Scan for the cell matching the given text and deliver its [x, y] coordinate at center. 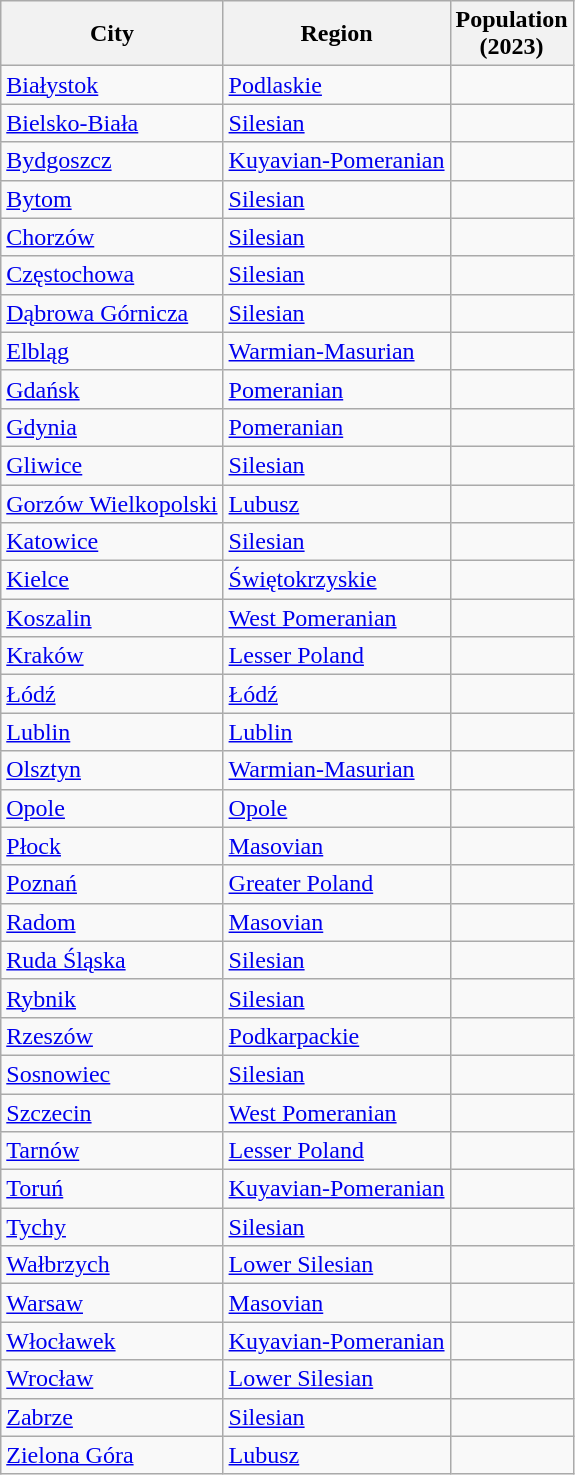
City [112, 34]
Poznań [112, 884]
Ruda Śląska [112, 960]
Białystok [112, 85]
Dąbrowa Górnicza [112, 313]
Rzeszów [112, 1036]
Tarnów [112, 1151]
Kraków [112, 656]
Bytom [112, 199]
Olsztyn [112, 770]
Greater Poland [336, 884]
Toruń [112, 1189]
Elbląg [112, 351]
Kielce [112, 580]
Włocławek [112, 1341]
Podlaskie [336, 85]
Podkarpackie [336, 1036]
Chorzów [112, 237]
Gdynia [112, 427]
Zielona Góra [112, 1455]
Płock [112, 846]
Świętokrzyskie [336, 580]
Population(2023) [512, 34]
Szczecin [112, 1113]
Gdańsk [112, 389]
Bielsko-Biała [112, 123]
Gliwice [112, 465]
Wrocław [112, 1379]
Sosnowiec [112, 1074]
Częstochowa [112, 275]
Warsaw [112, 1303]
Gorzów Wielkopolski [112, 503]
Radom [112, 922]
Zabrze [112, 1417]
Rybnik [112, 998]
Katowice [112, 542]
Tychy [112, 1227]
Koszalin [112, 618]
Wałbrzych [112, 1265]
Bydgoszcz [112, 161]
Region [336, 34]
